Provide the (x, y) coordinate of the cell's center where the given text is located.  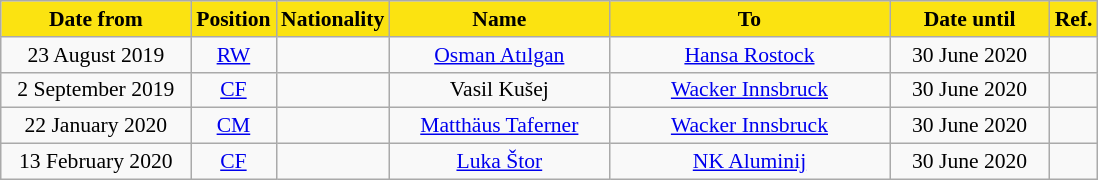
13 February 2020 (96, 162)
Date until (970, 19)
Hansa Rostock (749, 55)
CM (234, 126)
22 January 2020 (96, 126)
Ref. (1074, 19)
RW (234, 55)
Name (499, 19)
Date from (96, 19)
To (749, 19)
Position (234, 19)
Osman Atılgan (499, 55)
Luka Štor (499, 162)
23 August 2019 (96, 55)
Nationality (332, 19)
NK Aluminij (749, 162)
2 September 2019 (96, 90)
Vasil Kušej (499, 90)
Matthäus Taferner (499, 126)
